Output the [x, y] coordinate of the center of the cell containing the given text.  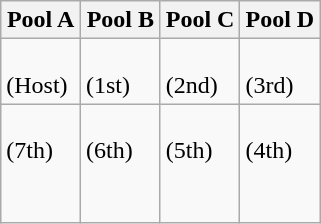
(6th) [120, 164]
Pool A [41, 20]
(Host) [41, 72]
(5th) [200, 164]
(2nd) [200, 72]
(1st) [120, 72]
(3rd) [280, 72]
Pool C [200, 20]
(7th) [41, 164]
Pool B [120, 20]
(4th) [280, 164]
Pool D [280, 20]
